Determine the (X, Y) coordinate at the center of the cell enclosing the given text.  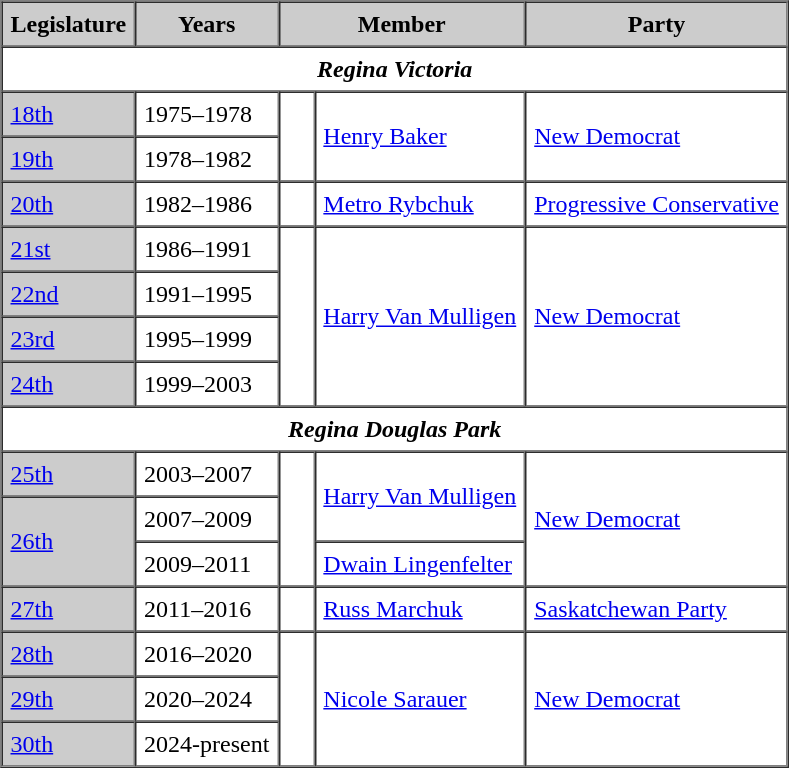
2016–2020 (206, 654)
18th (69, 114)
2024-present (206, 744)
2003–2007 (206, 474)
1975–1978 (206, 114)
Saskatchewan Party (656, 608)
Years (206, 24)
30th (69, 744)
20th (69, 204)
Russ Marchuk (420, 608)
Progressive Conservative (656, 204)
Henry Baker (420, 137)
1991–1995 (206, 294)
2007–2009 (206, 518)
Member (402, 24)
Legislature (69, 24)
25th (69, 474)
1978–1982 (206, 158)
1982–1986 (206, 204)
1999–2003 (206, 384)
29th (69, 698)
Dwain Lingenfelter (420, 564)
Regina Victoria (395, 68)
1995–1999 (206, 338)
Metro Rybchuk (420, 204)
Nicole Sarauer (420, 700)
22nd (69, 294)
2009–2011 (206, 564)
1986–1991 (206, 248)
23rd (69, 338)
21st (69, 248)
27th (69, 608)
26th (69, 541)
2020–2024 (206, 698)
2011–2016 (206, 608)
Party (656, 24)
24th (69, 384)
28th (69, 654)
Regina Douglas Park (395, 428)
19th (69, 158)
